Determine the (x, y) coordinate at the center of the cell enclosing the given text.  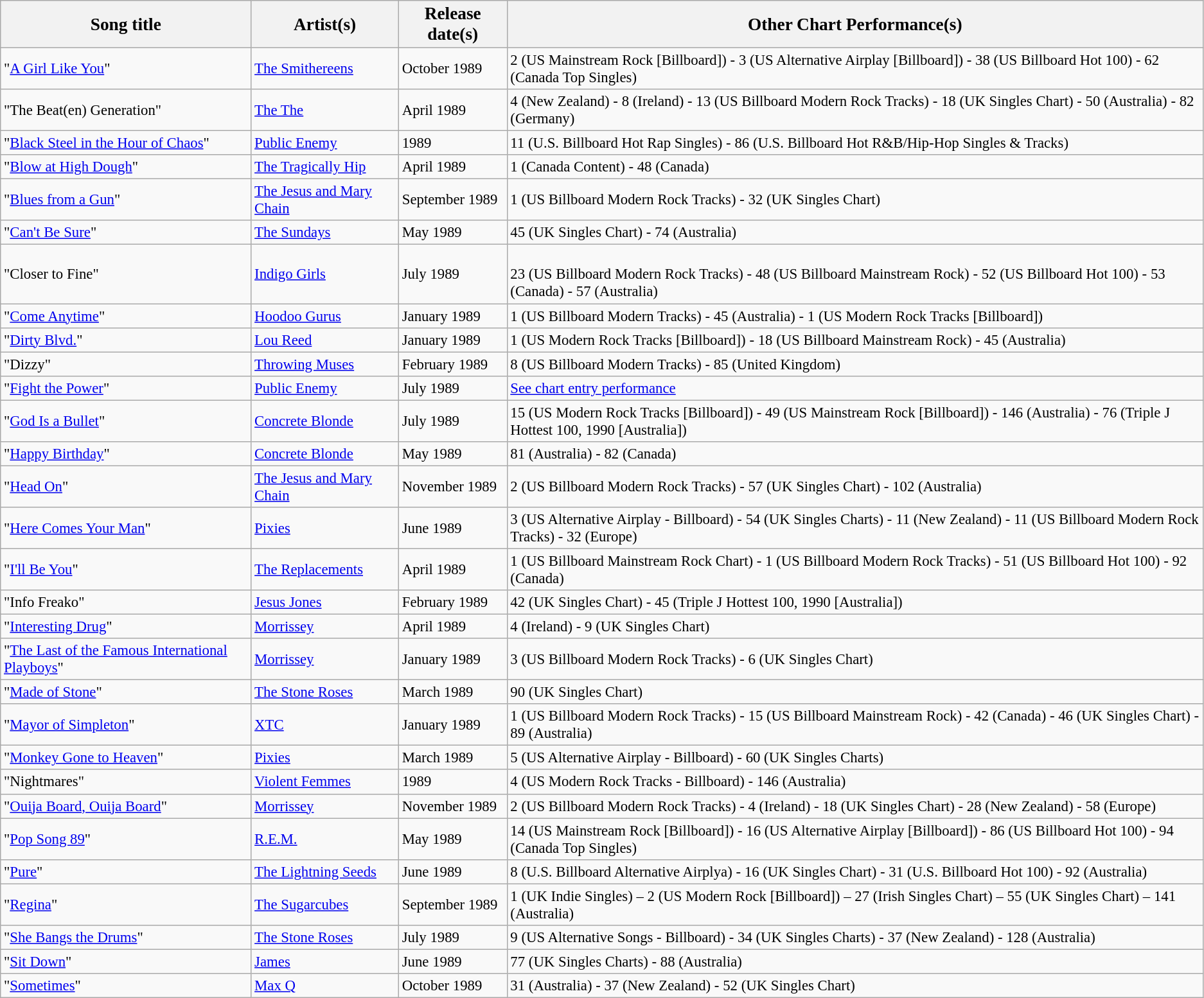
"Come Anytime" (126, 316)
1 (US Modern Rock Tracks [Billboard]) - 18 (US Billboard Mainstream Rock) - 45 (Australia) (854, 340)
"The Last of the Famous International Playboys" (126, 659)
"Nightmares" (126, 782)
"Sit Down" (126, 961)
Throwing Muses (325, 364)
"Closer to Fine" (126, 274)
11 (U.S. Billboard Hot Rap Singles) - 86 (U.S. Billboard Hot R&B/Hip-Hop Singles & Tracks) (854, 143)
The The (325, 110)
"Sometimes" (126, 986)
"Can't Be Sure" (126, 233)
"Head On" (126, 487)
4 (Ireland) - 9 (UK Singles Chart) (854, 627)
"Regina" (126, 904)
Release date(s) (452, 24)
"Dizzy" (126, 364)
Other Chart Performance(s) (854, 24)
8 (US Billboard Modern Tracks) - 85 (United Kingdom) (854, 364)
"She Bangs the Drums" (126, 938)
1 (US Billboard Modern Rock Tracks) - 32 (UK Singles Chart) (854, 200)
"Here Comes Your Man" (126, 528)
The Replacements (325, 569)
8 (U.S. Billboard Alternative Airplya) - 16 (UK Singles Chart) - 31 (U.S. Billboard Hot 100) - 92 (Australia) (854, 871)
The Sugarcubes (325, 904)
"Monkey Gone to Heaven" (126, 758)
See chart entry performance (854, 388)
31 (Australia) - 37 (New Zealand) - 52 (UK Singles Chart) (854, 986)
"I'll Be You" (126, 569)
"Blow at High Dough" (126, 167)
"Pure" (126, 871)
R.E.M. (325, 839)
Artist(s) (325, 24)
42 (UK Singles Chart) - 45 (Triple J Hottest 100, 1990 [Australia]) (854, 602)
"Ouija Board, Ouija Board" (126, 806)
Jesus Jones (325, 602)
"Pop Song 89" (126, 839)
9 (US Alternative Songs - Billboard) - 34 (UK Singles Charts) - 37 (New Zealand) - 128 (Australia) (854, 938)
"Mayor of Simpleton" (126, 724)
Lou Reed (325, 340)
45 (UK Singles Chart) - 74 (Australia) (854, 233)
"Dirty Blvd." (126, 340)
"Info Freako" (126, 602)
1 (Canada Content) - 48 (Canada) (854, 167)
1 (UK Indie Singles) – 2 (US Modern Rock [Billboard]) – 27 (Irish Singles Chart) – 55 (UK Singles Chart) – 141 (Australia) (854, 904)
1 (US Billboard Modern Tracks) - 45 (Australia) - 1 (US Modern Rock Tracks [Billboard]) (854, 316)
The Lightning Seeds (325, 871)
"A Girl Like You" (126, 69)
14 (US Mainstream Rock [Billboard]) - 16 (US Alternative Airplay [Billboard]) - 86 (US Billboard Hot 100) - 94 (Canada Top Singles) (854, 839)
The Tragically Hip (325, 167)
James (325, 961)
Hoodoo Gurus (325, 316)
The Sundays (325, 233)
4 (US Modern Rock Tracks - Billboard) - 146 (Australia) (854, 782)
1 (US Billboard Modern Rock Tracks) - 15 (US Billboard Mainstream Rock) - 42 (Canada) - 46 (UK Singles Chart) - 89 (Australia) (854, 724)
"The Beat(en) Generation" (126, 110)
15 (US Modern Rock Tracks [Billboard]) - 49 (US Mainstream Rock [Billboard]) - 146 (Australia) - 76 (Triple J Hottest 100, 1990 [Australia]) (854, 421)
Indigo Girls (325, 274)
77 (UK Singles Charts) - 88 (Australia) (854, 961)
23 (US Billboard Modern Rock Tracks) - 48 (US Billboard Mainstream Rock) - 52 (US Billboard Hot 100) - 53 (Canada) - 57 (Australia) (854, 274)
1 (US Billboard Mainstream Rock Chart) - 1 (US Billboard Modern Rock Tracks) - 51 (US Billboard Hot 100) - 92 (Canada) (854, 569)
2 (US Billboard Modern Rock Tracks) - 4 (Ireland) - 18 (UK Singles Chart) - 28 (New Zealand) - 58 (Europe) (854, 806)
"Blues from a Gun" (126, 200)
4 (New Zealand) - 8 (Ireland) - 13 (US Billboard Modern Rock Tracks) - 18 (UK Singles Chart) - 50 (Australia) - 82 (Germany) (854, 110)
XTC (325, 724)
"Fight the Power" (126, 388)
The Smithereens (325, 69)
"Made of Stone" (126, 692)
5 (US Alternative Airplay - Billboard) - 60 (UK Singles Charts) (854, 758)
Violent Femmes (325, 782)
2 (US Billboard Modern Rock Tracks) - 57 (UK Singles Chart) - 102 (Australia) (854, 487)
"Black Steel in the Hour of Chaos" (126, 143)
90 (UK Singles Chart) (854, 692)
3 (US Billboard Modern Rock Tracks) - 6 (UK Singles Chart) (854, 659)
Song title (126, 24)
2 (US Mainstream Rock [Billboard]) - 3 (US Alternative Airplay [Billboard]) - 38 (US Billboard Hot 100) - 62 (Canada Top Singles) (854, 69)
"God Is a Bullet" (126, 421)
Max Q (325, 986)
"Interesting Drug" (126, 627)
"Happy Birthday" (126, 454)
81 (Australia) - 82 (Canada) (854, 454)
3 (US Alternative Airplay - Billboard) - 54 (UK Singles Charts) - 11 (New Zealand) - 11 (US Billboard Modern Rock Tracks) - 32 (Europe) (854, 528)
